Pinpoint the cell where the given text exists, returning its (x, y) midpoint coordinate. 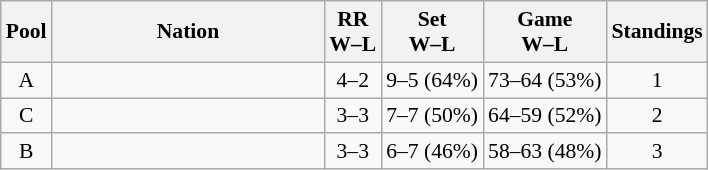
Nation (188, 32)
Set W–L (432, 32)
58–63 (48%) (544, 152)
B (26, 152)
2 (656, 116)
7–7 (50%) (432, 116)
C (26, 116)
Game W–L (544, 32)
9–5 (64%) (432, 80)
73–64 (53%) (544, 80)
4–2 (352, 80)
A (26, 80)
1 (656, 80)
Standings (656, 32)
Pool (26, 32)
6–7 (46%) (432, 152)
64–59 (52%) (544, 116)
3 (656, 152)
RR W–L (352, 32)
